Extract the (X, Y) coordinate from the center of the cell holding the provided text.  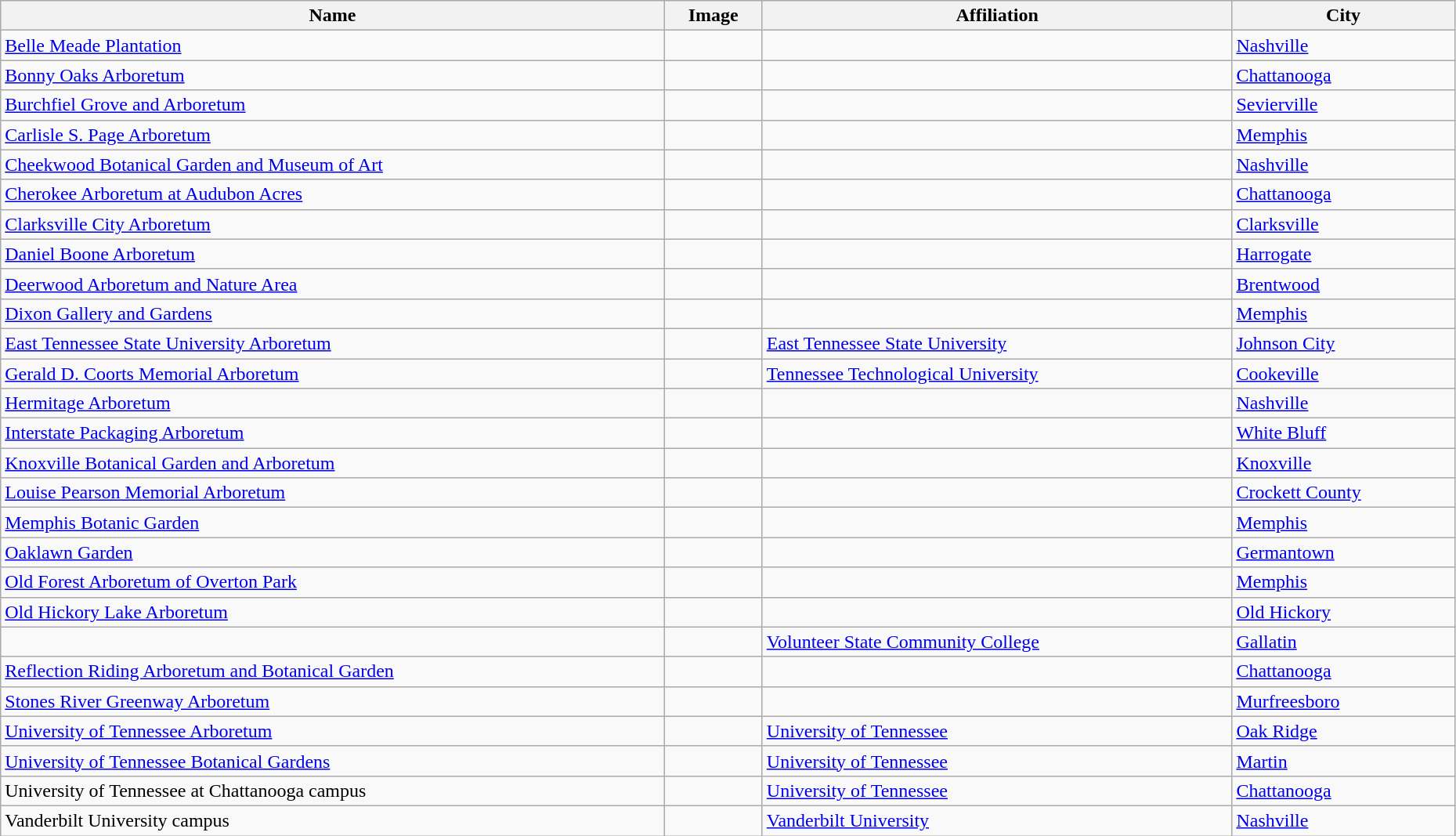
Brentwood (1343, 284)
Gallatin (1343, 642)
Murfreesboro (1343, 701)
Stones River Greenway Arboretum (332, 701)
Bonny Oaks Arboretum (332, 75)
Clarksville City Arboretum (332, 224)
East Tennessee State University (997, 343)
Vanderbilt University (997, 820)
University of Tennessee Botanical Gardens (332, 761)
Cherokee Arboretum at Audubon Acres (332, 194)
Oaklawn Garden (332, 552)
Clarksville (1343, 224)
University of Tennessee Arboretum (332, 731)
Sevierville (1343, 105)
Cookeville (1343, 374)
Harrogate (1343, 254)
Tennessee Technological University (997, 374)
Knoxville (1343, 463)
White Bluff (1343, 433)
City (1343, 16)
Vanderbilt University campus (332, 820)
Cheekwood Botanical Garden and Museum of Art (332, 165)
Deerwood Arboretum and Nature Area (332, 284)
Carlisle S. Page Arboretum (332, 135)
East Tennessee State University Arboretum (332, 343)
Hermitage Arboretum (332, 404)
Germantown (1343, 552)
Name (332, 16)
Old Hickory (1343, 612)
Dixon Gallery and Gardens (332, 313)
Martin (1343, 761)
Memphis Botanic Garden (332, 523)
Old Hickory Lake Arboretum (332, 612)
Knoxville Botanical Garden and Arboretum (332, 463)
Volunteer State Community College (997, 642)
Gerald D. Coorts Memorial Arboretum (332, 374)
Burchfiel Grove and Arboretum (332, 105)
Reflection Riding Arboretum and Botanical Garden (332, 671)
Old Forest Arboretum of Overton Park (332, 582)
Daniel Boone Arboretum (332, 254)
Johnson City (1343, 343)
Oak Ridge (1343, 731)
Belle Meade Plantation (332, 45)
Image (713, 16)
Louise Pearson Memorial Arboretum (332, 493)
Crockett County (1343, 493)
Interstate Packaging Arboretum (332, 433)
Affiliation (997, 16)
University of Tennessee at Chattanooga campus (332, 791)
